Provide the [X, Y] coordinate of the cell's center where the given text is located.  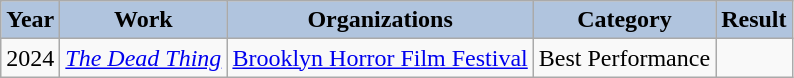
Work [144, 20]
Result [754, 20]
Brooklyn Horror Film Festival [380, 58]
2024 [30, 58]
The Dead Thing [144, 58]
Organizations [380, 20]
Year [30, 20]
Best Performance [624, 58]
Category [624, 20]
